Scan for the cell matching the given text and deliver its (x, y) coordinate at center. 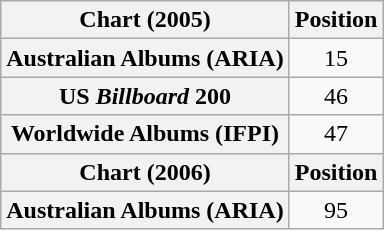
Chart (2005) (145, 20)
47 (336, 134)
Worldwide Albums (IFPI) (145, 134)
Chart (2006) (145, 172)
15 (336, 58)
95 (336, 210)
US Billboard 200 (145, 96)
46 (336, 96)
